Return the [X, Y] coordinate for the center point of the cell that contains the specified text.  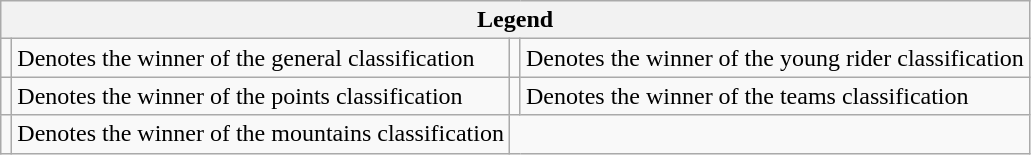
Denotes the winner of the mountains classification [261, 134]
Legend [516, 20]
Denotes the winner of the teams classification [774, 96]
Denotes the winner of the general classification [261, 58]
Denotes the winner of the young rider classification [774, 58]
Denotes the winner of the points classification [261, 96]
